Pinpoint the cell where the given text exists, returning its (x, y) midpoint coordinate. 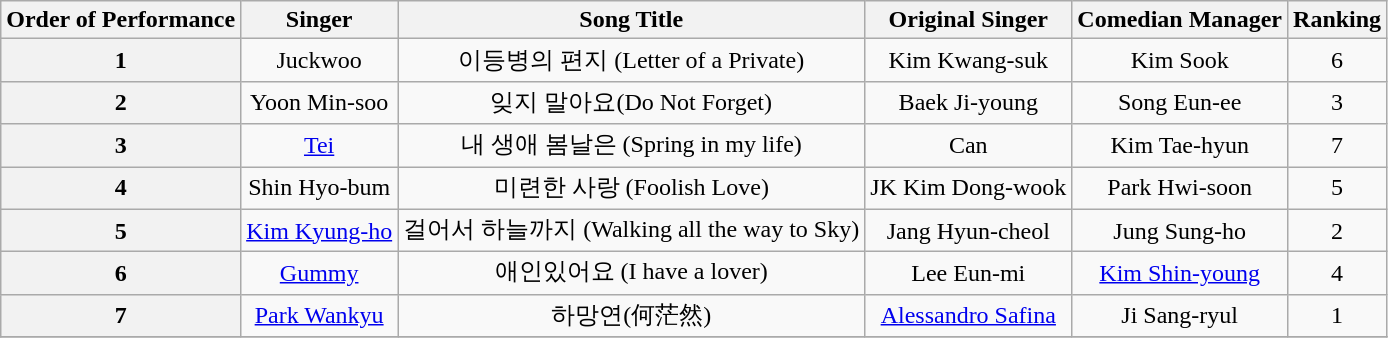
Jung Sung-ho (1180, 230)
Juckwoo (320, 60)
Kim Kwang-suk (968, 60)
Gummy (320, 274)
내 생애 봄날은 (Spring in my life) (632, 146)
Ranking (1338, 20)
Tei (320, 146)
Original Singer (968, 20)
Park Wankyu (320, 316)
Can (968, 146)
Singer (320, 20)
Kim Shin-young (1180, 274)
이등병의 편지 (Letter of a Private) (632, 60)
미련한 사랑 (Foolish Love) (632, 188)
Jang Hyun-cheol (968, 230)
Kim Sook (1180, 60)
Kim Kyung-ho (320, 230)
Order of Performance (121, 20)
Song Eun-ee (1180, 102)
Ji Sang-ryul (1180, 316)
Shin Hyo-bum (320, 188)
애인있어요 (I have a lover) (632, 274)
Kim Tae-hyun (1180, 146)
Comedian Manager (1180, 20)
Park Hwi-soon (1180, 188)
Alessandro Safina (968, 316)
Baek Ji-young (968, 102)
걸어서 하늘까지 (Walking all the way to Sky) (632, 230)
Lee Eun-mi (968, 274)
하망연(何茫然) (632, 316)
Yoon Min-soo (320, 102)
Song Title (632, 20)
잊지 말아요(Do Not Forget) (632, 102)
JK Kim Dong-wook (968, 188)
